Output the (x, y) coordinate of the center of the cell containing the given text.  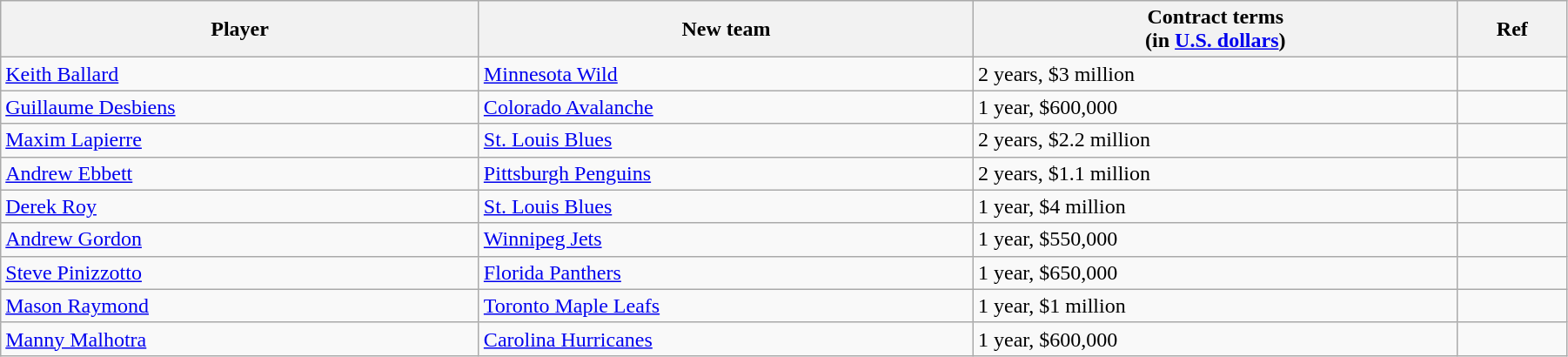
1 year, $550,000 (1215, 239)
Steve Pinizzotto (240, 273)
Guillaume Desbiens (240, 107)
2 years, $2.2 million (1215, 140)
1 year, $1 million (1215, 306)
Maxim Lapierre (240, 140)
Andrew Gordon (240, 239)
New team (726, 30)
Contract terms(in U.S. dollars) (1215, 30)
Toronto Maple Leafs (726, 306)
Carolina Hurricanes (726, 339)
Florida Panthers (726, 273)
Winnipeg Jets (726, 239)
2 years, $1.1 million (1215, 173)
Minnesota Wild (726, 74)
1 year, $650,000 (1215, 273)
Mason Raymond (240, 306)
Ref (1512, 30)
Pittsburgh Penguins (726, 173)
Derek Roy (240, 206)
Keith Ballard (240, 74)
Player (240, 30)
Andrew Ebbett (240, 173)
1 year, $4 million (1215, 206)
2 years, $3 million (1215, 74)
Colorado Avalanche (726, 107)
Manny Malhotra (240, 339)
